Determine the [X, Y] coordinate at the center of the cell enclosing the given text.  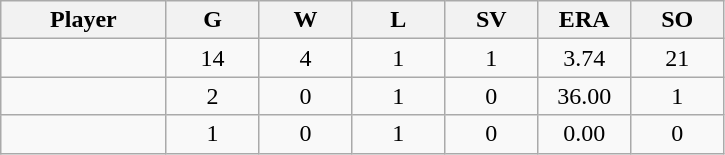
ERA [584, 20]
14 [212, 58]
4 [306, 58]
L [398, 20]
0.00 [584, 134]
36.00 [584, 96]
3.74 [584, 58]
SV [492, 20]
2 [212, 96]
W [306, 20]
G [212, 20]
21 [678, 58]
Player [84, 20]
SO [678, 20]
